Return [X, Y] of the center of cell containing provided text 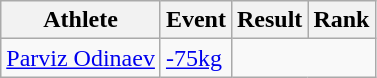
Rank [342, 20]
Parviz Odinaev [81, 58]
Event [196, 20]
Result [269, 20]
-75kg [196, 58]
Athlete [81, 20]
